Provide the (X, Y) coordinate of the cell's center where the given text is located.  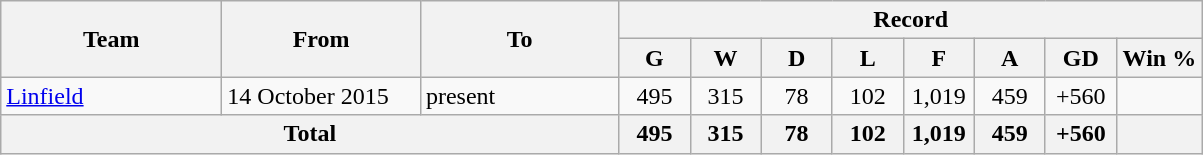
G (654, 58)
Linfield (112, 96)
Win % (1159, 58)
From (322, 39)
14 October 2015 (322, 96)
L (868, 58)
Record (911, 20)
Total (310, 134)
D (796, 58)
Team (112, 39)
W (726, 58)
To (520, 39)
GD (1080, 58)
A (1010, 58)
present (520, 96)
F (938, 58)
